Pinpoint the cell where the given text exists, returning its (X, Y) midpoint coordinate. 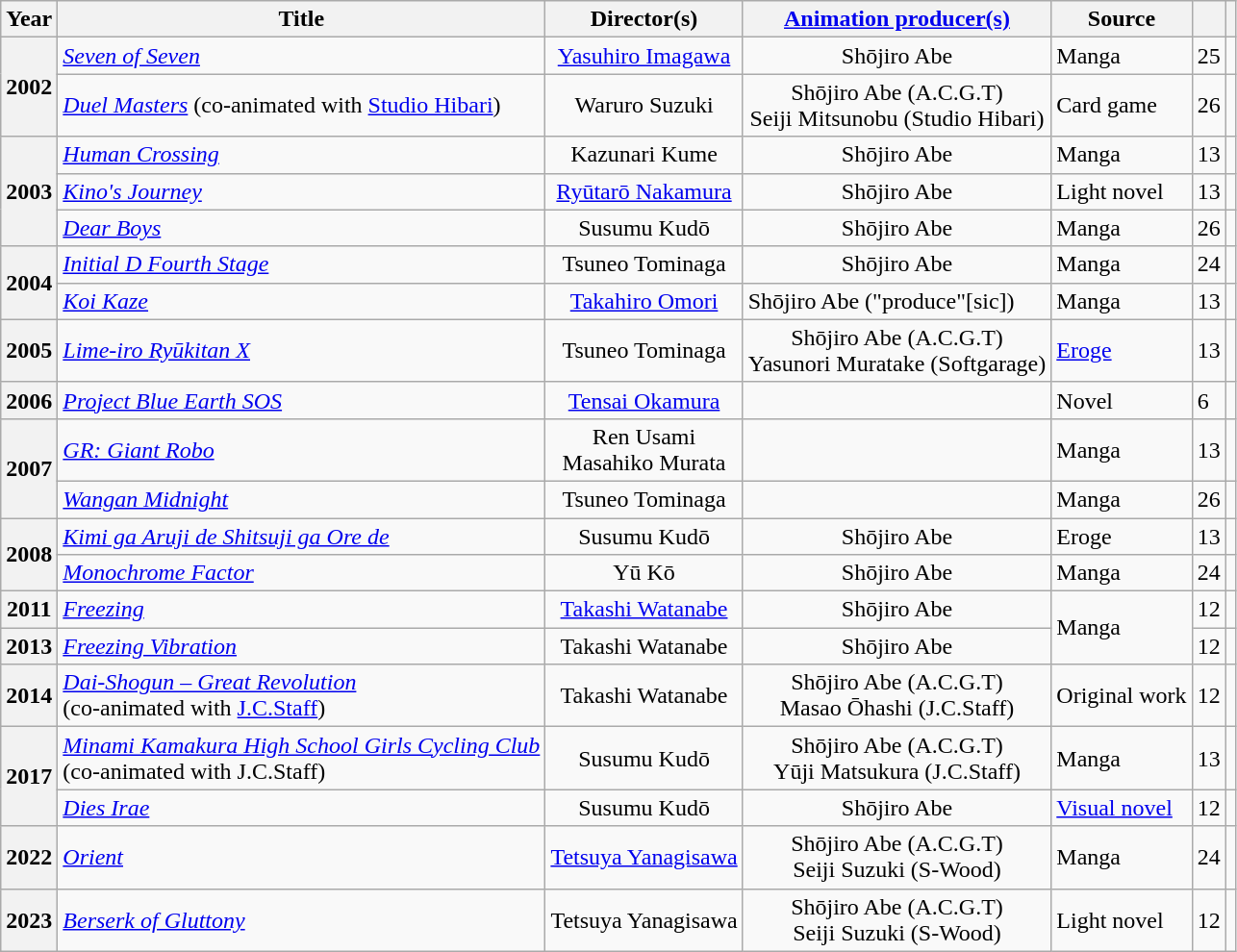
2004 (29, 283)
Director(s) (644, 19)
Seven of Seven (302, 56)
Waruro Suzuki (644, 106)
Tensai Okamura (644, 400)
Original work (1122, 696)
Novel (1122, 400)
Ryūtarō Nakamura (644, 191)
Visual novel (1122, 808)
Orient (302, 858)
Initial D Fourth Stage (302, 264)
Shōjiro Abe (A.C.G.T)Masao Ōhashi (J.C.Staff) (896, 696)
2014 (29, 696)
Berserk of Gluttony (302, 919)
2022 (29, 858)
Monochrome Factor (302, 573)
Yasuhiro Imagawa (644, 56)
2011 (29, 610)
Kino's Journey (302, 191)
Animation producer(s) (896, 19)
2002 (29, 87)
Title (302, 19)
Source (1122, 19)
Dai-Shogun – Great Revolution(co-animated with J.C.Staff) (302, 696)
2013 (29, 646)
2023 (29, 919)
Kimi ga Aruji de Shitsuji ga Ore de (302, 536)
Dear Boys (302, 228)
Shōjiro Abe (A.C.G.T)Yūji Matsukura (J.C.Staff) (896, 758)
Kazunari Kume (644, 155)
Shōjiro Abe (A.C.G.T)Yasunori Muratake (Softgarage) (896, 350)
Freezing (302, 610)
Human Crossing (302, 155)
Yū Kō (644, 573)
2017 (29, 777)
Project Blue Earth SOS (302, 400)
Card game (1122, 106)
2007 (29, 467)
Ren UsamiMasahiko Murata (644, 450)
Shōjiro Abe ("produce"[sic]) (896, 301)
Shōjiro Abe (A.C.G.T)Seiji Mitsunobu (Studio Hibari) (896, 106)
Duel Masters (co-animated with Studio Hibari) (302, 106)
Minami Kamakura High School Girls Cycling Club(co-animated with J.C.Staff) (302, 758)
6 (1208, 400)
Wangan Midnight (302, 499)
25 (1208, 56)
Freezing Vibration (302, 646)
Koi Kaze (302, 301)
Takahiro Omori (644, 301)
2003 (29, 191)
2008 (29, 554)
Year (29, 19)
Dies Irae (302, 808)
2006 (29, 400)
2005 (29, 350)
Lime-iro Ryūkitan X (302, 350)
GR: Giant Robo (302, 450)
